Scan for the cell matching the given text and deliver its [x, y] coordinate at center. 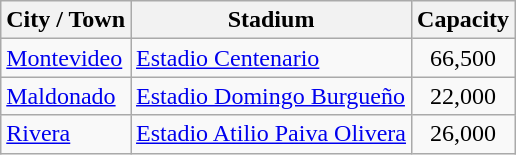
26,000 [464, 134]
Montevideo [66, 58]
Rivera [66, 134]
Estadio Domingo Burgueño [272, 96]
Capacity [464, 20]
Estadio Atilio Paiva Olivera [272, 134]
Stadium [272, 20]
66,500 [464, 58]
Estadio Centenario [272, 58]
22,000 [464, 96]
Maldonado [66, 96]
City / Town [66, 20]
